Search for the cell housing the specified text and yield its [X, Y] center coordinate. 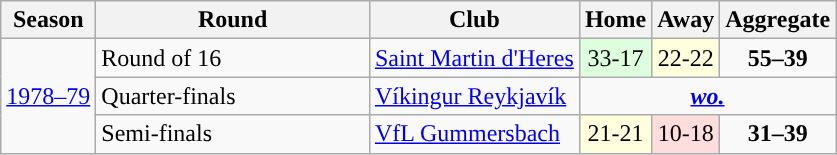
21-21 [615, 134]
55–39 [778, 58]
Quarter-finals [233, 96]
Home [615, 20]
Aggregate [778, 20]
wo. [707, 96]
33-17 [615, 58]
VfL Gummersbach [474, 134]
Away [686, 20]
Club [474, 20]
Víkingur Reykjavík [474, 96]
10-18 [686, 134]
Semi-finals [233, 134]
22-22 [686, 58]
31–39 [778, 134]
1978–79 [48, 96]
Round of 16 [233, 58]
Round [233, 20]
Saint Martin d'Heres [474, 58]
Season [48, 20]
